Provide the (x, y) coordinate of the cell's center where the given text is located.  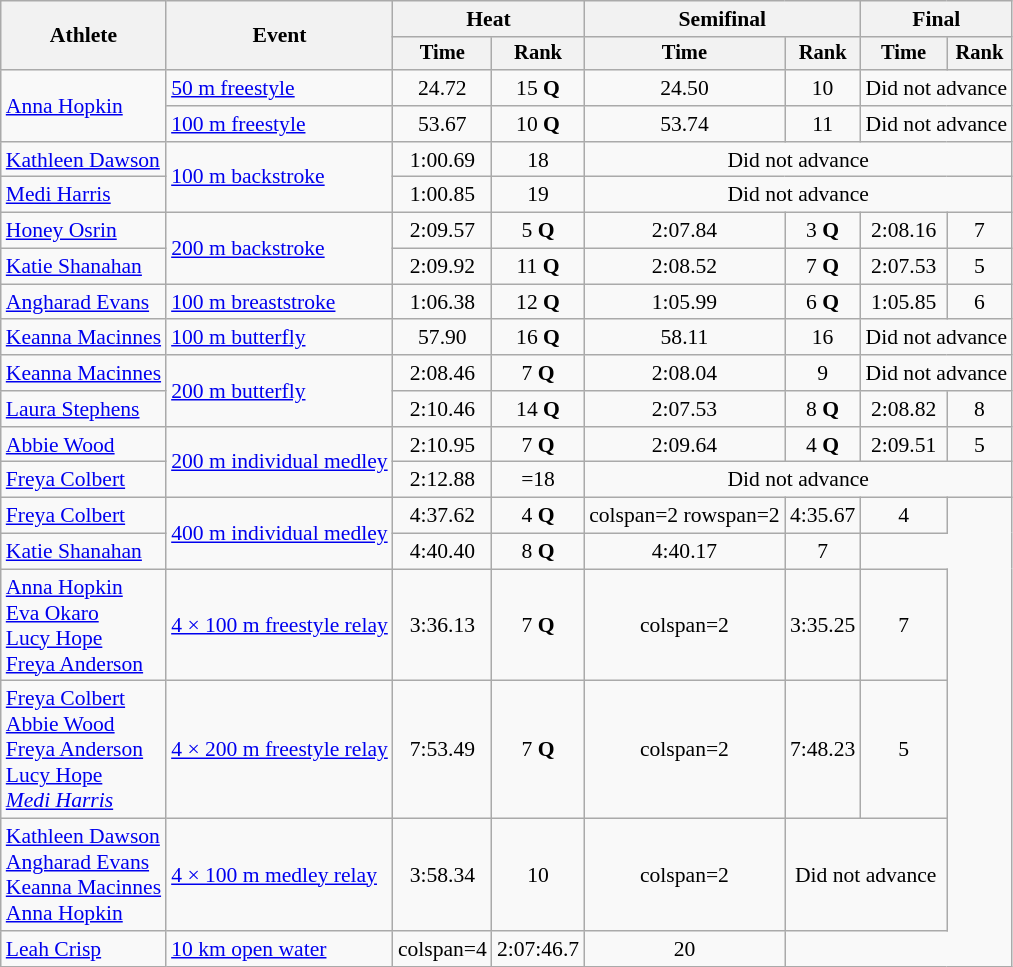
4:40.40 (442, 552)
20 (684, 949)
2:10.46 (442, 409)
2:07.84 (684, 231)
16 Q (538, 338)
Leah Crisp (84, 949)
11 Q (538, 267)
4 × 200 m freestyle relay (280, 750)
Event (280, 36)
2:12.88 (442, 480)
Abbie Wood (84, 445)
2:08.82 (904, 409)
4 (904, 516)
1:00.85 (442, 195)
2:08.46 (442, 373)
Kathleen DawsonAngharad EvansKeanna MacinnesAnna Hopkin (84, 875)
8 (980, 409)
6 (980, 302)
Final (937, 19)
1:06.38 (442, 302)
Semifinal (722, 19)
200 m butterfly (280, 390)
10 km open water (280, 949)
2:09.57 (442, 231)
100 m backstroke (280, 178)
50 m freestyle (280, 88)
3:58.34 (442, 875)
Anna HopkinEva OkaroLucy HopeFreya Anderson (84, 625)
1:05.85 (904, 302)
Honey Osrin (84, 231)
2:09.51 (904, 445)
57.90 (442, 338)
100 m freestyle (280, 124)
1:00.69 (442, 160)
200 m backstroke (280, 248)
24.72 (442, 88)
3:35.25 (823, 625)
1:05.99 (684, 302)
2:07:46.7 (538, 949)
Anna Hopkin (84, 106)
12 Q (538, 302)
2:10.95 (442, 445)
2:08.52 (684, 267)
2:08.04 (684, 373)
Kathleen Dawson (84, 160)
53.67 (442, 124)
400 m individual medley (280, 534)
100 m breaststroke (280, 302)
Heat (488, 19)
3 Q (823, 231)
Laura Stephens (84, 409)
Athlete (84, 36)
9 (823, 373)
16 (823, 338)
3:36.13 (442, 625)
4:40.17 (684, 552)
colspan=2 rowspan=2 (684, 516)
6 Q (823, 302)
4 × 100 m medley relay (280, 875)
7:48.23 (823, 750)
24.50 (684, 88)
10 Q (538, 124)
2:08.16 (904, 231)
58.11 (684, 338)
4 × 100 m freestyle relay (280, 625)
19 (538, 195)
200 m individual medley (280, 462)
4:37.62 (442, 516)
Angharad Evans (84, 302)
14 Q (538, 409)
15 Q (538, 88)
4:35.67 (823, 516)
5 Q (538, 231)
11 (823, 124)
Medi Harris (84, 195)
Freya ColbertAbbie WoodFreya AndersonLucy HopeMedi Harris (84, 750)
100 m butterfly (280, 338)
2:09.92 (442, 267)
=18 (538, 480)
18 (538, 160)
2:09.64 (684, 445)
53.74 (684, 124)
7:53.49 (442, 750)
colspan=4 (442, 949)
